Pinpoint the cell where the given text exists, returning its (x, y) midpoint coordinate. 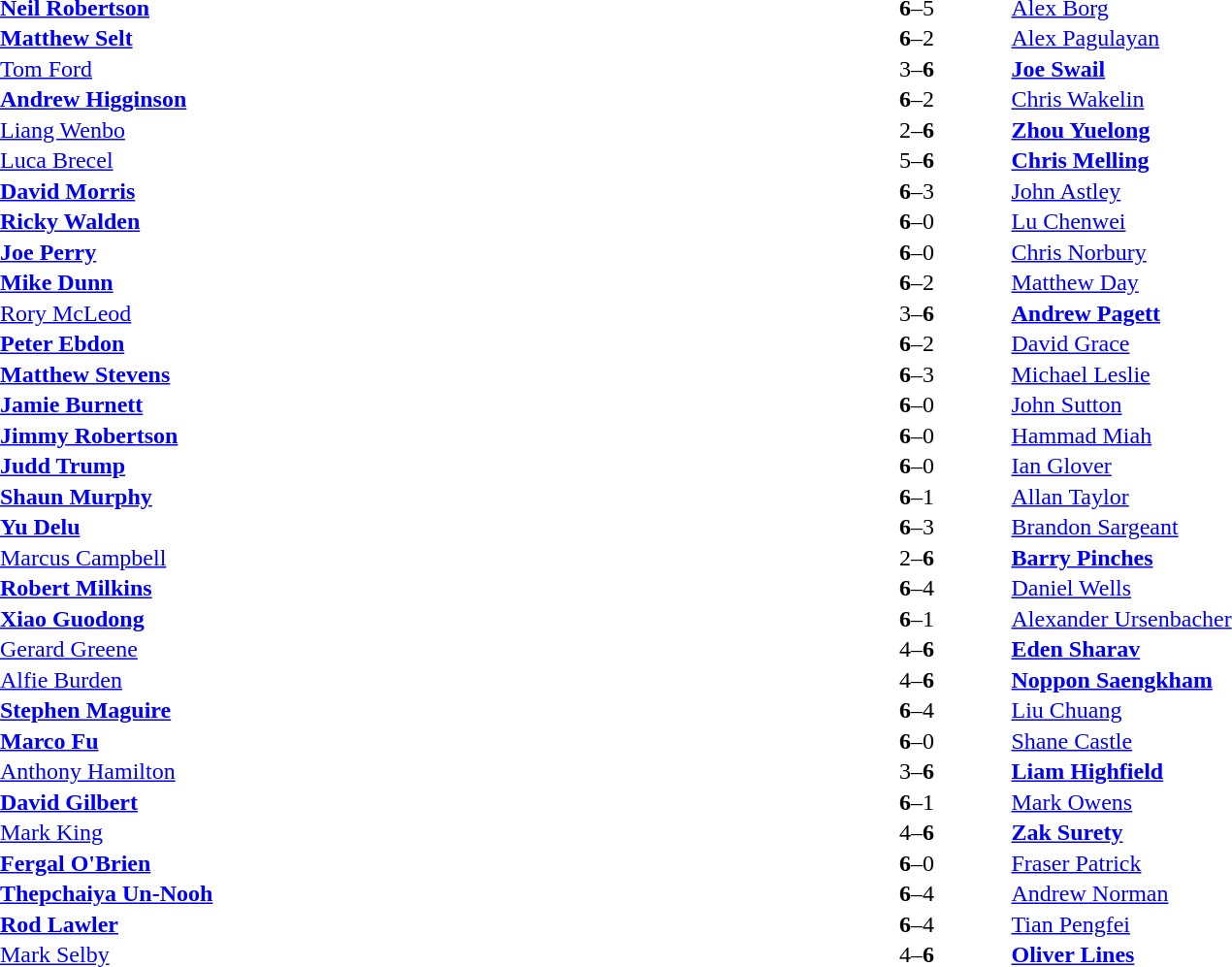
5–6 (916, 160)
